Locate the cell with the specified text and output its (x, y) center coordinate. 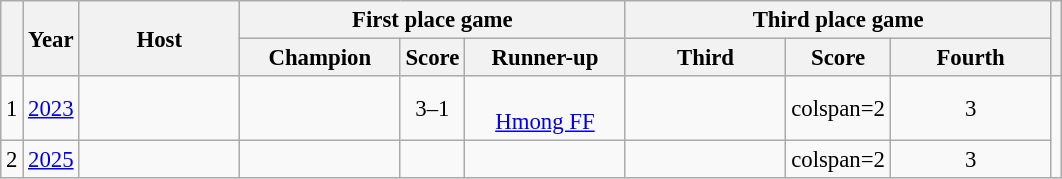
Third place game (838, 20)
Runner-up (546, 58)
Fourth (970, 58)
3–1 (432, 108)
Hmong FF (546, 108)
Host (160, 38)
First place game (432, 20)
2 (12, 160)
Third (706, 58)
2025 (51, 160)
1 (12, 108)
2023 (51, 108)
Champion (320, 58)
Year (51, 38)
